Find where the given text appears and provide that cell's center as (x, y) coordinate. 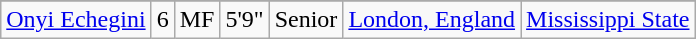
5'9" (244, 20)
Senior (306, 20)
MF (197, 20)
Mississippi State (608, 20)
London, England (432, 20)
Onyi Echegini (76, 20)
6 (162, 20)
